Search for the cell housing the specified text and yield its (x, y) center coordinate. 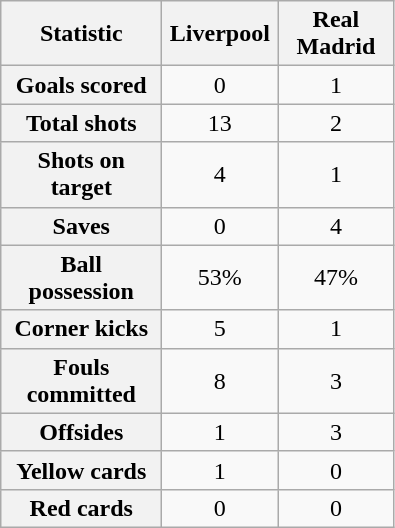
13 (220, 123)
Liverpool (220, 34)
53% (220, 278)
Saves (82, 226)
Red cards (82, 508)
5 (220, 329)
Fouls committed (82, 380)
8 (220, 380)
Statistic (82, 34)
Yellow cards (82, 470)
Shots on target (82, 174)
Goals scored (82, 85)
Total shots (82, 123)
Corner kicks (82, 329)
Ball possession (82, 278)
Real Madrid (336, 34)
2 (336, 123)
Offsides (82, 432)
47% (336, 278)
